Extract the (x, y) coordinate from the center of the cell holding the provided text.  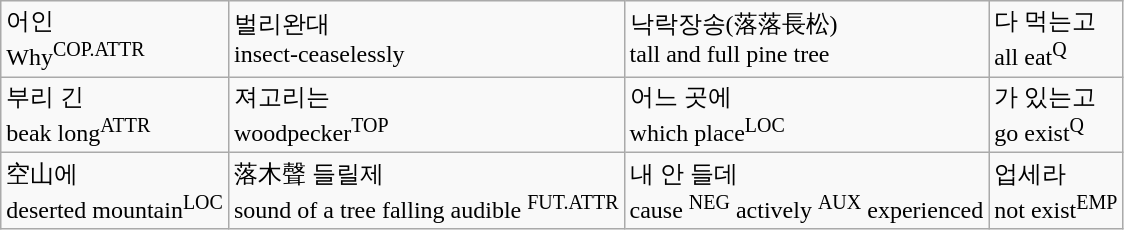
落木聲 들릴제sound of a tree falling audible FUT.ATTR (426, 191)
가 있는고go existQ (1056, 115)
다 먹는고all eatQ (1056, 39)
벌리완대 insect-ceaselessly (426, 39)
져고리는woodpeckerTOP (426, 115)
부리 긴beak longATTR (115, 115)
어느 곳에which placeLOC (806, 115)
업세라not existEMP (1056, 191)
내 안 들데cause NEG actively AUX experienced (806, 191)
낙락장송(落落長松)tall and full pine tree (806, 39)
空山에deserted mountainLOC (115, 191)
어인WhyCOP.ATTR (115, 39)
